Return the [x, y] coordinate for the center point of the cell that contains the specified text.  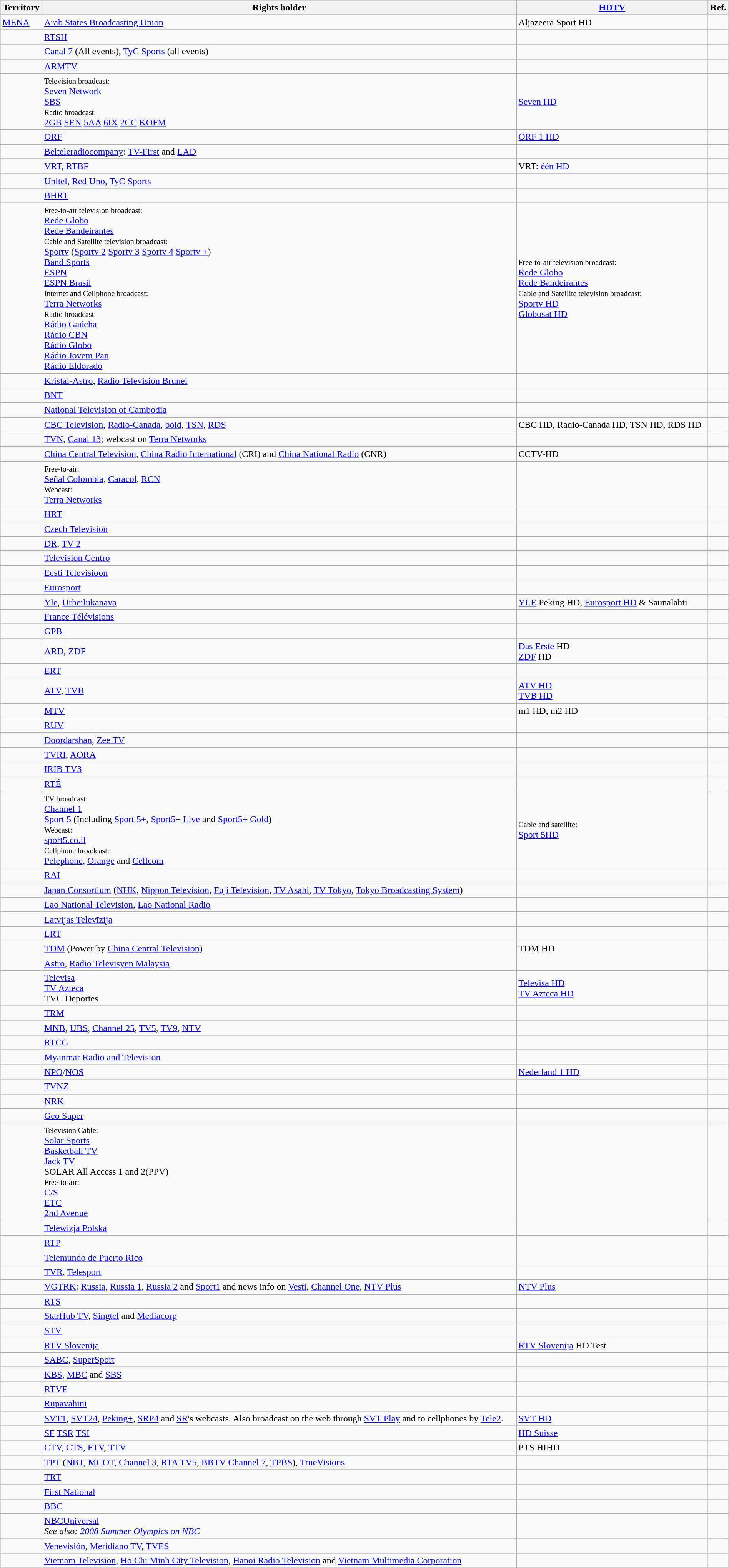
Television Cable: Solar SportsBasketball TVJack TVSOLAR All Access 1 and 2(PPV)Free-to-air:C/SETC2nd Avenue [279, 1172]
KBS, MBC and SBS [279, 1375]
CTV, CTS, FTV, TTV [279, 1448]
LRT [279, 934]
HD Suisse [612, 1433]
First National [279, 1491]
Unitel, Red Uno, TyC Sports [279, 181]
STV [279, 1331]
Myanmar Radio and Television [279, 1057]
Das Erste HDZDF HD [612, 651]
BNT [279, 395]
SABC, SuperSport [279, 1360]
SF TSR TSI [279, 1433]
Cable and satellite:Sport 5HD [612, 830]
Televisa HDTV Azteca HD [612, 988]
Telewizja Polska [279, 1228]
SVT1, SVT24, Peking+, SRP4 and SR's webcasts. Also broadcast on the web through SVT Play and to cellphones by Tele2. [279, 1418]
Canal 7 (All events), TyC Sports (all events) [279, 52]
MNB, UBS, Channel 25, TV5, TV9, NTV [279, 1028]
CCTV-HD [612, 454]
Rights holder [279, 8]
NBCUniversalSee also: 2008 Summer Olympics on NBC [279, 1526]
StarHub TV, Singtel and Mediacorp [279, 1316]
Yle, Urheilukanava [279, 602]
IRIB TV3 [279, 769]
TVRI, AORA [279, 755]
VGTRK: Russia, Russia 1, Russia 2 and Sport1 and news info on Vesti, Channel One, NTV Plus [279, 1286]
Free-to-air television broadcast:Rede GloboRede BandeirantesCable and Satellite television broadcast:Sportv HDGlobosat HD [612, 288]
CBC HD, Radio-Canada HD, TSN HD, RDS HD [612, 425]
MENA [22, 22]
France Télévisions [279, 617]
Telemundo de Puerto Rico [279, 1257]
RTVE [279, 1389]
RTÉ [279, 784]
ATV HDTVB HD [612, 691]
Czech Television [279, 529]
Television Centro [279, 558]
Ref. [718, 8]
CBC Television, Radio-Canada, bold, TSN, RDS [279, 425]
Aljazeera Sport HD [612, 22]
Rupavahini [279, 1404]
Venevisión, Meridiano TV, TVES [279, 1546]
TDM HD [612, 948]
ARMTV [279, 66]
Kristal-Astro, Radio Television Brunei [279, 380]
NRK [279, 1101]
TRM [279, 1013]
ORF [279, 137]
ORF 1 HD [612, 137]
ARD, ZDF [279, 651]
MTV [279, 711]
China Central Television, China Radio International (CRI) and China National Radio (CNR) [279, 454]
Japan Consortium (NHK, Nippon Television, Fuji Television, TV Asahi, TV Tokyo, Tokyo Broadcasting System) [279, 890]
BHRT [279, 195]
RTSH [279, 37]
NTV Plus [612, 1286]
TVNZ [279, 1086]
Free-to-air:Señal Colombia, Caracol, RCNWebcast:Terra Networks [279, 484]
TVR, Telesport [279, 1272]
VRT: één HD [612, 166]
Doordarshan, Zee TV [279, 740]
VRT, RTBF [279, 166]
RAI [279, 875]
National Television of Cambodia [279, 410]
Eesti Televisioon [279, 573]
GPB [279, 631]
Belteleradiocompany: TV-First and LAD [279, 152]
NPO/NOS [279, 1072]
Vietnam Television, Ho Chi Minh City Television, Hanoi Radio Television and Vietnam Multimedia Corporation [279, 1561]
Television broadcast:Seven NetworkSBSRadio broadcast: 2GB SEN 5AA 6IX 2CC KOFM [279, 102]
ATV, TVB [279, 691]
HDTV [612, 8]
Arab States Broadcasting Union [279, 22]
Latvijas Televīzija [279, 919]
RTV Slovenija [279, 1345]
DR, TV 2 [279, 543]
RUV [279, 725]
Lao National Television, Lao National Radio [279, 905]
Eurosport [279, 587]
TelevisaTV AztecaTVC Deportes [279, 988]
Astro, Radio Televisyen Malaysia [279, 963]
TVN, Canal 13; webcast on Terra Networks [279, 439]
PTS HIHD [612, 1448]
Nederland 1 HD [612, 1072]
RTS [279, 1301]
RTP [279, 1243]
RTV Slovenija HD Test [612, 1345]
Territory [22, 8]
TPT (NBT, MCOT, Channel 3, RTA TV5, BBTV Channel 7, TPBS), TrueVisions [279, 1462]
YLE Peking HD, Eurosport HD & Saunalahti [612, 602]
Seven HD [612, 102]
m1 HD, m2 HD [612, 711]
HRT [279, 514]
TRT [279, 1477]
Geo Super [279, 1116]
ERT [279, 671]
BBC [279, 1506]
TDM (Power by China Central Television) [279, 948]
RTCG [279, 1043]
SVT HD [612, 1418]
